Output the [X, Y] coordinate of the center of the cell containing the given text.  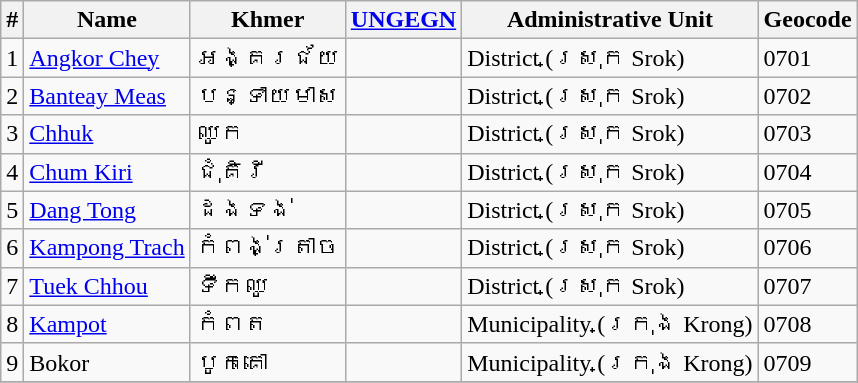
4 [12, 172]
ដងទង់ [268, 210]
ទឹកឈូ [268, 286]
9 [12, 362]
0707 [808, 286]
0702 [808, 96]
# [12, 20]
0708 [808, 324]
0709 [808, 362]
7 [12, 286]
UNGEGN [403, 20]
Bokor [107, 362]
បន្ទាយមាស [268, 96]
Kampot [107, 324]
0706 [808, 248]
Chum Kiri [107, 172]
អង្គរជ័យ [268, 58]
Khmer [268, 20]
8 [12, 324]
0704 [808, 172]
5 [12, 210]
បូកគោ [268, 362]
Geocode [808, 20]
3 [12, 134]
Administrative Unit [610, 20]
0703 [808, 134]
1 [12, 58]
6 [12, 248]
Chhuk [107, 134]
កំពត [268, 324]
Tuek Chhou [107, 286]
Banteay Meas [107, 96]
Name [107, 20]
Angkor Chey [107, 58]
2 [12, 96]
ឈូក [268, 134]
0705 [808, 210]
Dang Tong [107, 210]
0701 [808, 58]
កំពង់ត្រាច [268, 248]
Kampong Trach [107, 248]
ជុំគិរី [268, 172]
